For the text-containing cell, return its midpoint in (X, Y) coordinate format. 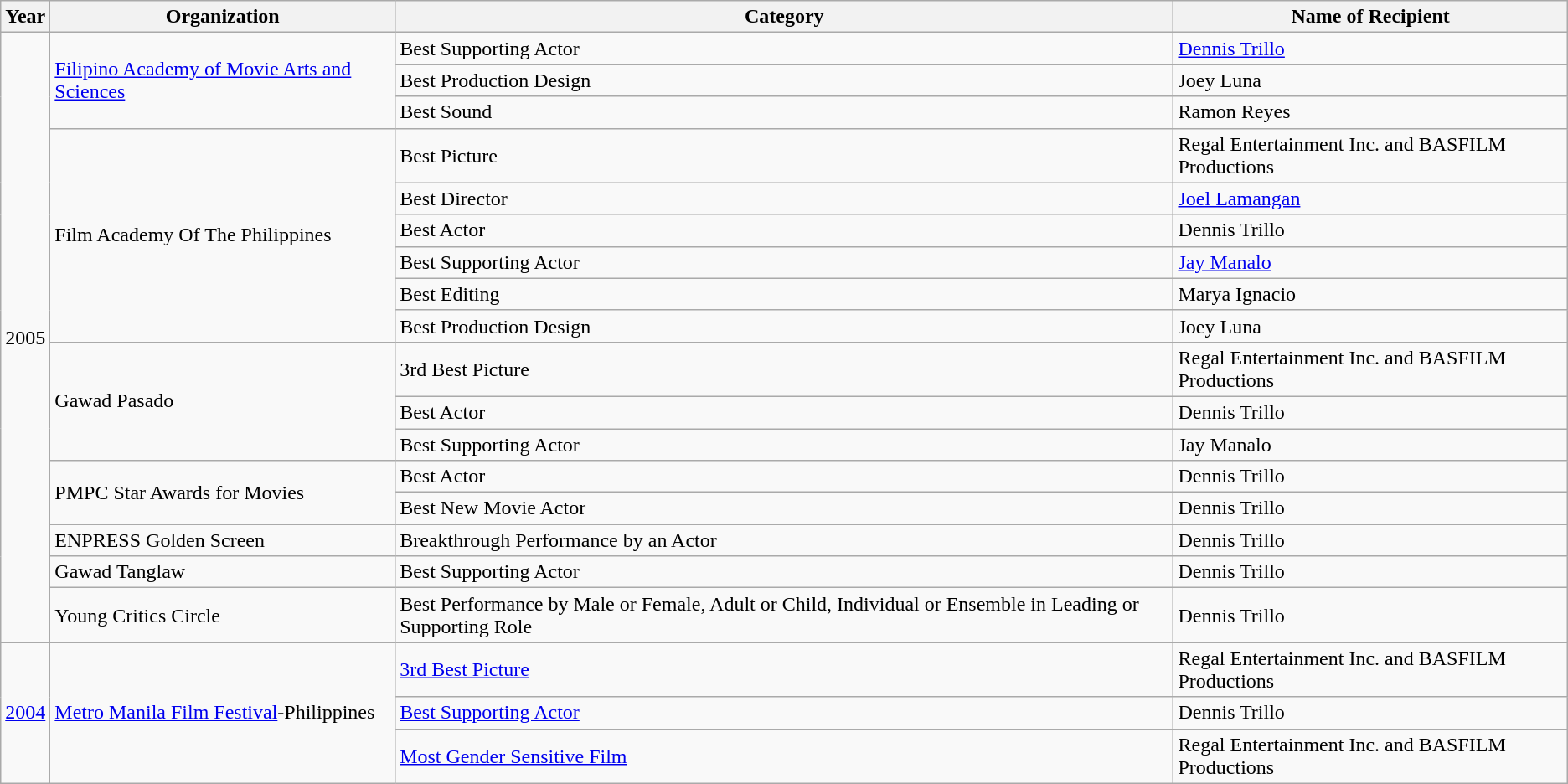
Best Sound (784, 112)
PMPC Star Awards for Movies (223, 493)
Organization (223, 17)
Year (25, 17)
Joel Lamangan (1370, 199)
Name of Recipient (1370, 17)
Best Picture (784, 156)
Category (784, 17)
Best New Movie Actor (784, 508)
Marya Ignacio (1370, 294)
Metro Manila Film Festival-Philippines (223, 713)
Best Director (784, 199)
Filipino Academy of Movie Arts and Sciences (223, 80)
Film Academy Of The Philippines (223, 235)
Best Editing (784, 294)
Best Performance by Male or Female, Adult or Child, Individual or Ensemble in Leading or Supporting Role (784, 615)
Most Gender Sensitive Film (784, 756)
Young Critics Circle (223, 615)
2005 (25, 338)
Gawad Tanglaw (223, 572)
Gawad Pasado (223, 400)
ENPRESS Golden Screen (223, 540)
Ramon Reyes (1370, 112)
2004 (25, 713)
Breakthrough Performance by an Actor (784, 540)
